Return the (x, y) coordinate for the center point of the cell that contains the specified text.  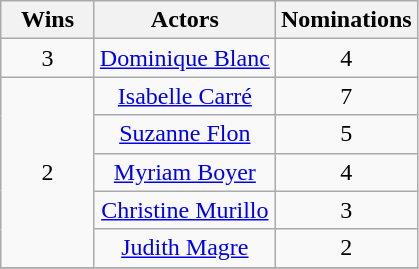
Myriam Boyer (184, 172)
Isabelle Carré (184, 96)
Suzanne Flon (184, 134)
Nominations (346, 20)
Judith Magre (184, 248)
Christine Murillo (184, 210)
Dominique Blanc (184, 58)
Actors (184, 20)
7 (346, 96)
Wins (48, 20)
5 (346, 134)
